For the text-containing cell, return its midpoint in (X, Y) coordinate format. 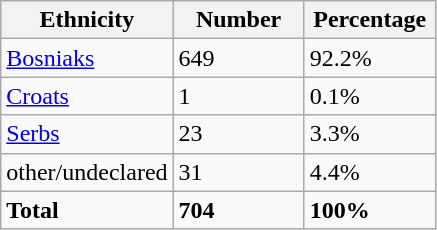
1 (238, 96)
23 (238, 134)
Bosniaks (87, 58)
3.3% (370, 134)
704 (238, 210)
649 (238, 58)
Ethnicity (87, 20)
0.1% (370, 96)
Number (238, 20)
other/undeclared (87, 172)
92.2% (370, 58)
100% (370, 210)
4.4% (370, 172)
Percentage (370, 20)
Total (87, 210)
Croats (87, 96)
31 (238, 172)
Serbs (87, 134)
